Extract the (x, y) coordinate from the center of the cell holding the provided text.  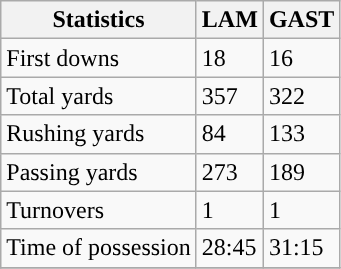
Turnovers (99, 210)
LAM (230, 20)
189 (301, 172)
First downs (99, 58)
Rushing yards (99, 134)
Passing yards (99, 172)
84 (230, 134)
31:15 (301, 248)
Total yards (99, 96)
28:45 (230, 248)
Statistics (99, 20)
273 (230, 172)
Time of possession (99, 248)
357 (230, 96)
16 (301, 58)
GAST (301, 20)
18 (230, 58)
322 (301, 96)
133 (301, 134)
